Find where the given text appears and provide that cell's center as (x, y) coordinate. 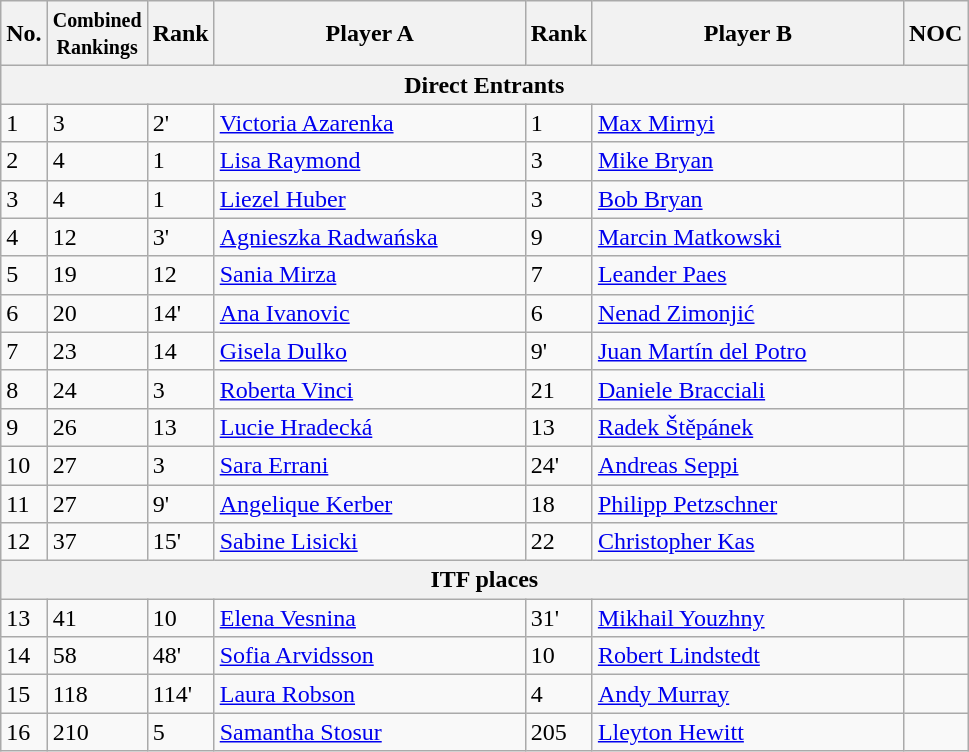
8 (24, 389)
19 (97, 275)
3' (180, 237)
22 (558, 542)
23 (97, 351)
Sara Errani (370, 465)
Direct Entrants (484, 85)
Radek Štěpánek (748, 427)
No. (24, 34)
48' (180, 656)
Marcin Matkowski (748, 237)
Gisela Dulko (370, 351)
NOC (935, 34)
41 (97, 618)
14' (180, 313)
Mike Bryan (748, 161)
Elena Vesnina (370, 618)
ITF places (484, 580)
11 (24, 503)
21 (558, 389)
Lisa Raymond (370, 161)
Nenad Zimonjić (748, 313)
Juan Martín del Potro (748, 351)
24 (97, 389)
205 (558, 732)
Sania Mirza (370, 275)
Lleyton Hewitt (748, 732)
58 (97, 656)
Laura Robson (370, 694)
Leander Paes (748, 275)
114' (180, 694)
26 (97, 427)
31' (558, 618)
Robert Lindstedt (748, 656)
18 (558, 503)
Philipp Petzschner (748, 503)
24' (558, 465)
Liezel Huber (370, 199)
Mikhail Youzhny (748, 618)
Andy Murray (748, 694)
2' (180, 123)
Samantha Stosur (370, 732)
CombinedRankings (97, 34)
Sofia Arvidsson (370, 656)
15' (180, 542)
2 (24, 161)
16 (24, 732)
Victoria Azarenka (370, 123)
Daniele Bracciali (748, 389)
Roberta Vinci (370, 389)
Bob Bryan (748, 199)
Agnieszka Radwańska (370, 237)
Lucie Hradecká (370, 427)
210 (97, 732)
Ana Ivanovic (370, 313)
Max Mirnyi (748, 123)
Andreas Seppi (748, 465)
Player A (370, 34)
Angelique Kerber (370, 503)
Player B (748, 34)
20 (97, 313)
118 (97, 694)
37 (97, 542)
15 (24, 694)
Christopher Kas (748, 542)
Sabine Lisicki (370, 542)
